Return (x, y) of the center of cell containing provided text 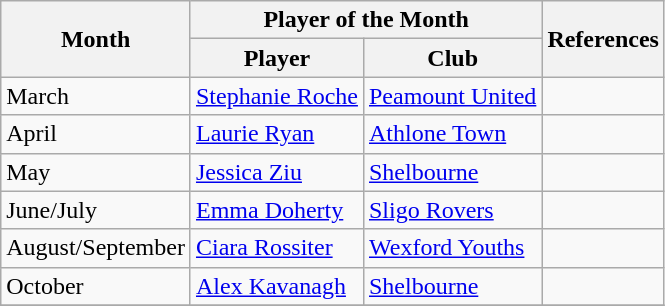
Sligo Rovers (452, 210)
June/July (96, 210)
Player (276, 58)
April (96, 134)
Club (452, 58)
October (96, 286)
May (96, 172)
Wexford Youths (452, 248)
Athlone Town (452, 134)
Peamount United (452, 96)
Player of the Month (366, 20)
Emma Doherty (276, 210)
Stephanie Roche (276, 96)
Alex Kavanagh (276, 286)
March (96, 96)
Month (96, 39)
Ciara Rossiter (276, 248)
August/September (96, 248)
Laurie Ryan (276, 134)
References (604, 39)
Jessica Ziu (276, 172)
